Return the (X, Y) coordinate for the center point of the cell that contains the specified text.  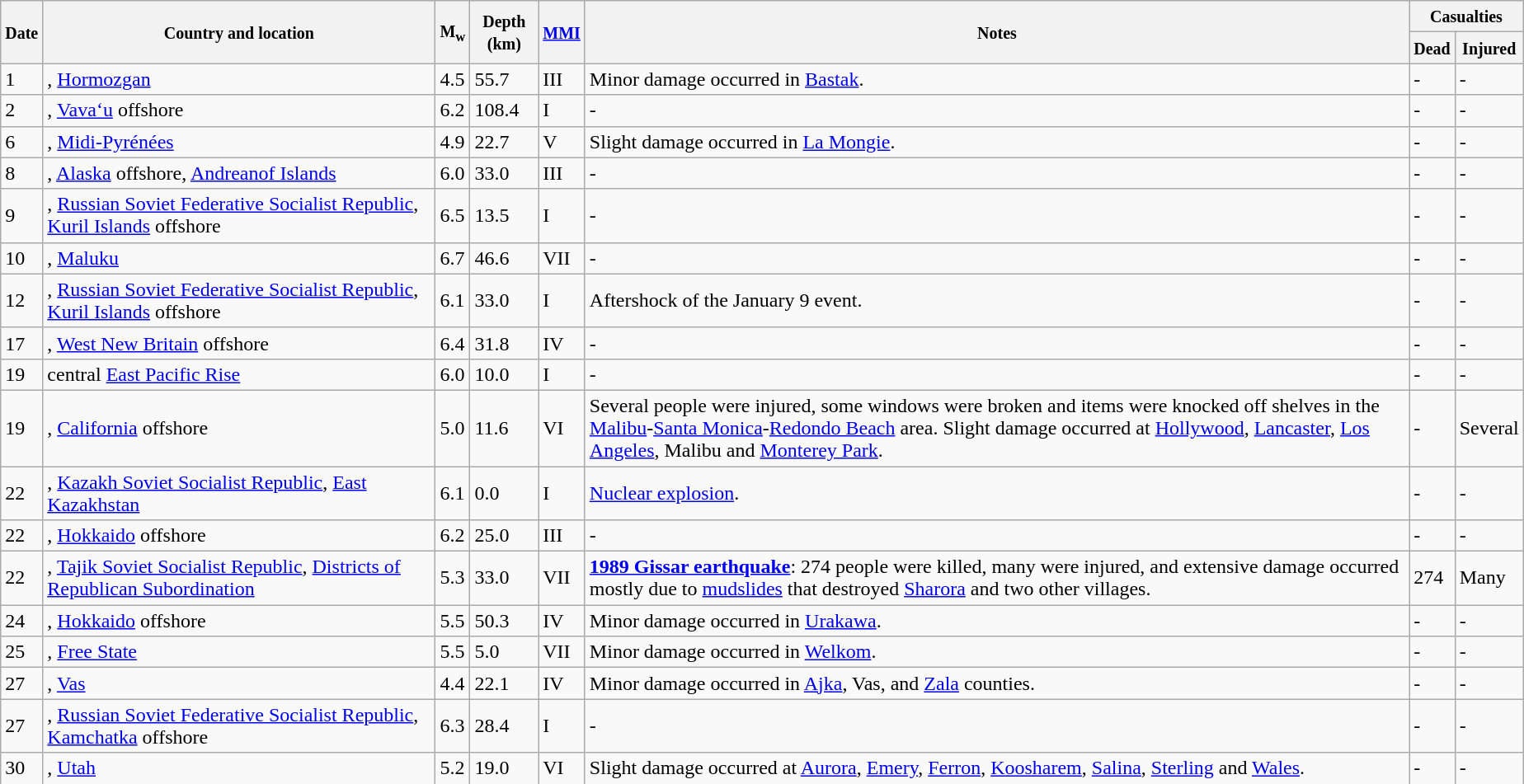
19.0 (505, 768)
6.7 (453, 258)
Casualties (1466, 16)
25.0 (505, 536)
Injured (1489, 48)
Many (1489, 579)
30 (21, 768)
8 (21, 173)
MMI (562, 32)
46.6 (505, 258)
Minor damage occurred in Ajka, Vas, and Zala counties. (996, 683)
4.9 (453, 142)
Dead (1432, 48)
6.3 (453, 725)
13.5 (505, 216)
, California offshore (239, 428)
, Hormozgan (239, 79)
Slight damage occurred in La Mongie. (996, 142)
Aftershock of the January 9 event. (996, 300)
2 (21, 110)
, Utah (239, 768)
5.3 (453, 579)
, West New Britain offshore (239, 343)
central East Pacific Rise (239, 374)
22.1 (505, 683)
25 (21, 652)
Depth (km) (505, 32)
V (562, 142)
55.7 (505, 79)
, Kazakh Soviet Socialist Republic, East Kazakhstan (239, 493)
1 (21, 79)
Slight damage occurred at Aurora, Emery, Ferron, Koosharem, Salina, Sterling and Wales. (996, 768)
5.2 (453, 768)
, Vas (239, 683)
10.0 (505, 374)
Date (21, 32)
, Alaska offshore, Andreanof Islands (239, 173)
0.0 (505, 493)
Notes (996, 32)
274 (1432, 579)
, Free State (239, 652)
22.7 (505, 142)
4.5 (453, 79)
, Russian Soviet Federative Socialist Republic, Kamchatka offshore (239, 725)
24 (21, 621)
Minor damage occurred in Bastak. (996, 79)
50.3 (505, 621)
, Tajik Soviet Socialist Republic, Districts of Republican Subordination (239, 579)
6.5 (453, 216)
Nuclear explosion. (996, 493)
, Vava‘u offshore (239, 110)
Minor damage occurred in Welkom. (996, 652)
4.4 (453, 683)
11.6 (505, 428)
12 (21, 300)
, Midi-Pyrénées (239, 142)
31.8 (505, 343)
108.4 (505, 110)
6.4 (453, 343)
6 (21, 142)
Several (1489, 428)
17 (21, 343)
9 (21, 216)
, Maluku (239, 258)
Minor damage occurred in Urakawa. (996, 621)
28.4 (505, 725)
Mw (453, 32)
Country and location (239, 32)
10 (21, 258)
